From the cell containing the given text, extract its center point as [x, y] coordinate. 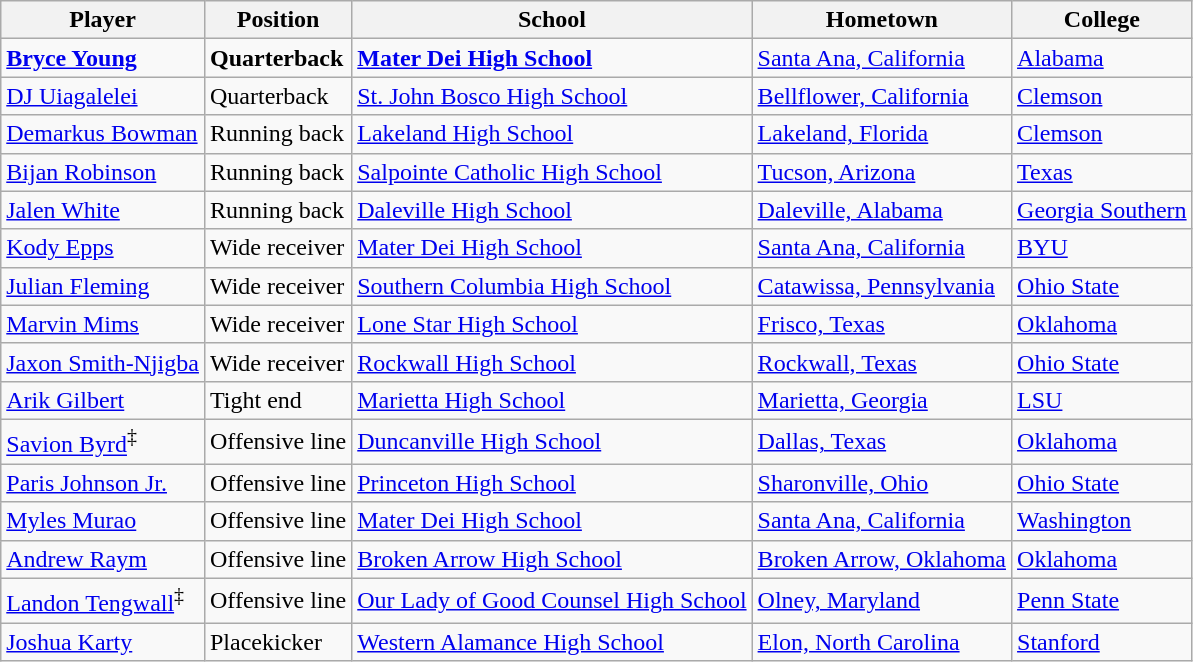
Position [278, 20]
Daleville, Alabama [882, 210]
Bellflower, California [882, 96]
Daleville High School [552, 210]
Rockwall High School [552, 362]
Duncanville High School [552, 442]
Sharonville, Ohio [882, 483]
Player [103, 20]
Bryce Young [103, 58]
Myles Murao [103, 521]
Jaxon Smith-Njigba [103, 362]
Savion Byrd‡ [103, 442]
Joshua Karty [103, 642]
LSU [1102, 400]
Frisco, Texas [882, 324]
Tucson, Arizona [882, 172]
Texas [1102, 172]
Lone Star High School [552, 324]
Lakeland, Florida [882, 134]
Catawissa, Pennsylvania [882, 286]
BYU [1102, 248]
DJ Uiagalelei [103, 96]
Broken Arrow High School [552, 559]
Salpointe Catholic High School [552, 172]
Stanford [1102, 642]
Paris Johnson Jr. [103, 483]
Elon, North Carolina [882, 642]
Rockwall, Texas [882, 362]
School [552, 20]
Arik Gilbert [103, 400]
Dallas, Texas [882, 442]
Andrew Raym [103, 559]
Hometown [882, 20]
Placekicker [278, 642]
College [1102, 20]
Tight end [278, 400]
Washington [1102, 521]
Kody Epps [103, 248]
Penn State [1102, 600]
Our Lady of Good Counsel High School [552, 600]
Southern Columbia High School [552, 286]
Olney, Maryland [882, 600]
St. John Bosco High School [552, 96]
Marvin Mims [103, 324]
Lakeland High School [552, 134]
Princeton High School [552, 483]
Julian Fleming [103, 286]
Demarkus Bowman [103, 134]
Jalen White [103, 210]
Marietta High School [552, 400]
Alabama [1102, 58]
Western Alamance High School [552, 642]
Broken Arrow, Oklahoma [882, 559]
Marietta, Georgia [882, 400]
Landon Tengwall‡ [103, 600]
Bijan Robinson [103, 172]
Georgia Southern [1102, 210]
